Return [X, Y] of the center of cell containing provided text 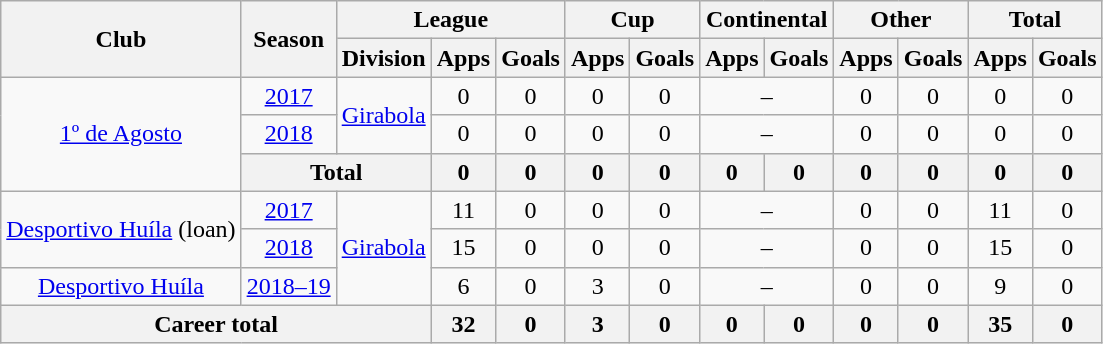
Continental [767, 20]
Desportivo Huíla [121, 286]
32 [463, 324]
Club [121, 39]
League [450, 20]
Career total [216, 324]
Desportivo Huíla (loan) [121, 229]
2018–19 [288, 286]
Other [901, 20]
1º de Agosto [121, 134]
Division [384, 58]
Cup [632, 20]
Season [288, 39]
6 [463, 286]
35 [1000, 324]
9 [1000, 286]
